Output the [x, y] coordinate of the center of the cell containing the given text.  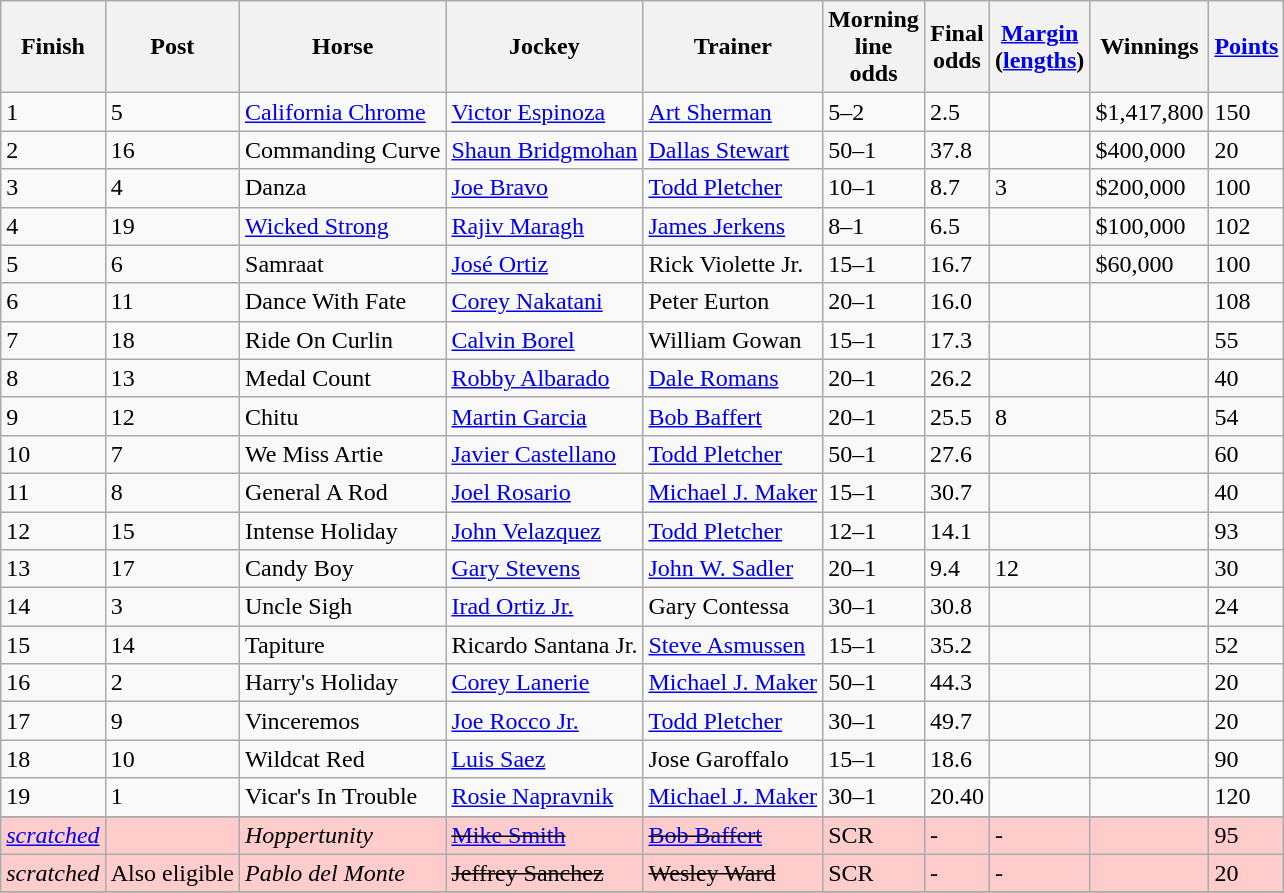
$60,000 [1150, 264]
25.5 [956, 416]
Wicked Strong [343, 226]
Medal Count [343, 378]
54 [1246, 416]
Hoppertunity [343, 835]
Corey Lanerie [544, 683]
Pablo del Monte [343, 873]
55 [1246, 340]
Dallas Stewart [733, 150]
Margin(lengths) [1039, 47]
Ride On Curlin [343, 340]
30.8 [956, 607]
Jockey [544, 47]
Wildcat Red [343, 759]
Art Sherman [733, 112]
Jose Garoffalo [733, 759]
14.1 [956, 531]
James Jerkens [733, 226]
Gary Stevens [544, 569]
Calvin Borel [544, 340]
Joel Rosario [544, 492]
$1,417,800 [1150, 112]
93 [1246, 531]
8–1 [874, 226]
$100,000 [1150, 226]
5–2 [874, 112]
José Ortiz [544, 264]
16.0 [956, 302]
Finalodds [956, 47]
Tapiture [343, 645]
Dale Romans [733, 378]
90 [1246, 759]
$400,000 [1150, 150]
John Velazquez [544, 531]
2.5 [956, 112]
Uncle Sigh [343, 607]
44.3 [956, 683]
12–1 [874, 531]
Rick Violette Jr. [733, 264]
Peter Eurton [733, 302]
Luis Saez [544, 759]
Dance With Fate [343, 302]
Intense Holiday [343, 531]
John W. Sadler [733, 569]
Post [172, 47]
120 [1246, 797]
Corey Nakatani [544, 302]
Steve Asmussen [733, 645]
Mike Smith [544, 835]
Harry's Holiday [343, 683]
30.7 [956, 492]
37.8 [956, 150]
60 [1246, 454]
52 [1246, 645]
18.6 [956, 759]
We Miss Artie [343, 454]
17.3 [956, 340]
108 [1246, 302]
Irad Ortiz Jr. [544, 607]
Morninglineodds [874, 47]
20.40 [956, 797]
27.6 [956, 454]
Also eligible [172, 873]
Vinceremos [343, 721]
35.2 [956, 645]
Chitu [343, 416]
Samraat [343, 264]
California Chrome [343, 112]
Ricardo Santana Jr. [544, 645]
Martin Garcia [544, 416]
Danza [343, 188]
95 [1246, 835]
49.7 [956, 721]
102 [1246, 226]
Victor Espinoza [544, 112]
Wesley Ward [733, 873]
Candy Boy [343, 569]
Horse [343, 47]
Gary Contessa [733, 607]
William Gowan [733, 340]
8.7 [956, 188]
9.4 [956, 569]
30 [1246, 569]
Trainer [733, 47]
Commanding Curve [343, 150]
Rajiv Maragh [544, 226]
Joe Bravo [544, 188]
Jeffrey Sanchez [544, 873]
16.7 [956, 264]
Robby Albarado [544, 378]
Shaun Bridgmohan [544, 150]
Winnings [1150, 47]
24 [1246, 607]
6.5 [956, 226]
Javier Castellano [544, 454]
General A Rod [343, 492]
10–1 [874, 188]
Joe Rocco Jr. [544, 721]
Points [1246, 47]
150 [1246, 112]
Vicar's In Trouble [343, 797]
Finish [53, 47]
Rosie Napravnik [544, 797]
$200,000 [1150, 188]
26.2 [956, 378]
